Identify which cell holds the provided text, then report its (x, y) central coordinate. 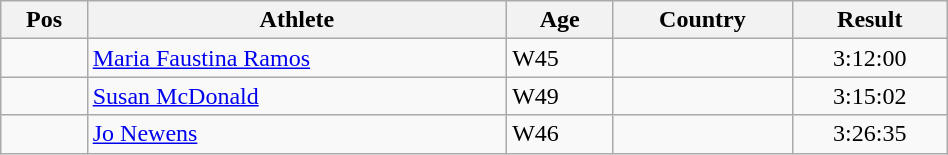
W45 (560, 58)
Pos (44, 20)
Susan McDonald (296, 96)
Athlete (296, 20)
3:12:00 (870, 58)
Result (870, 20)
Country (703, 20)
W49 (560, 96)
3:15:02 (870, 96)
W46 (560, 134)
Jo Newens (296, 134)
3:26:35 (870, 134)
Age (560, 20)
Maria Faustina Ramos (296, 58)
